Find where the given text appears and provide that cell's center as (X, Y) coordinate. 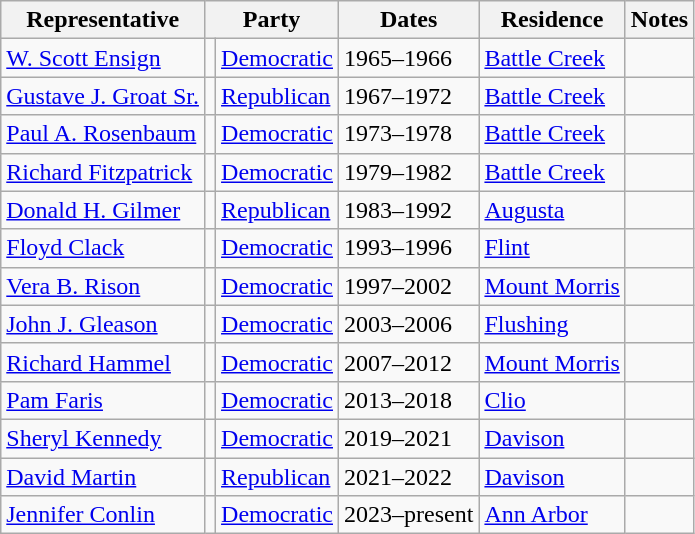
John J. Gleason (103, 324)
1983–1992 (409, 210)
Notes (659, 20)
David Martin (103, 477)
Sheryl Kennedy (103, 438)
Paul A. Rosenbaum (103, 134)
Representative (103, 20)
Richard Fitzpatrick (103, 172)
Donald H. Gilmer (103, 210)
Augusta (552, 210)
1997–2002 (409, 286)
Clio (552, 400)
1965–1966 (409, 58)
Pam Faris (103, 400)
1993–1996 (409, 248)
1967–1972 (409, 96)
1979–1982 (409, 172)
Party (271, 20)
Dates (409, 20)
1973–1978 (409, 134)
2021–2022 (409, 477)
2003–2006 (409, 324)
2019–2021 (409, 438)
Flushing (552, 324)
Floyd Clack (103, 248)
W. Scott Ensign (103, 58)
Flint (552, 248)
Ann Arbor (552, 515)
2007–2012 (409, 362)
Jennifer Conlin (103, 515)
Vera B. Rison (103, 286)
Residence (552, 20)
2023–present (409, 515)
2013–2018 (409, 400)
Gustave J. Groat Sr. (103, 96)
Richard Hammel (103, 362)
